Pinpoint the cell where the given text exists, returning its (X, Y) midpoint coordinate. 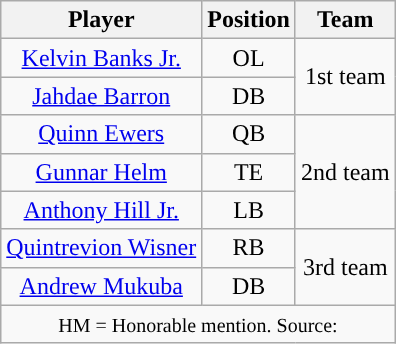
LB (249, 210)
Kelvin Banks Jr. (102, 58)
TE (249, 172)
Jahdae Barron (102, 96)
Quintrevion Wisner (102, 248)
2nd team (345, 172)
Player (102, 20)
HM = Honorable mention. Source: (198, 324)
OL (249, 58)
Anthony Hill Jr. (102, 210)
3rd team (345, 267)
RB (249, 248)
Quinn Ewers (102, 134)
Position (249, 20)
QB (249, 134)
1st team (345, 77)
Team (345, 20)
Gunnar Helm (102, 172)
Andrew Mukuba (102, 286)
